Identify which cell holds the provided text, then report its (X, Y) central coordinate. 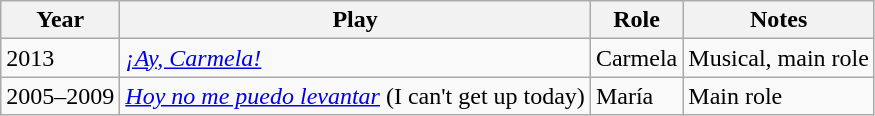
Play (356, 20)
2013 (60, 58)
Hoy no me puedo levantar (I can't get up today) (356, 96)
2005–2009 (60, 96)
Carmela (636, 58)
María (636, 96)
Year (60, 20)
¡Ay, Carmela! (356, 58)
Main role (779, 96)
Musical, main role (779, 58)
Notes (779, 20)
Role (636, 20)
